Output the [x, y] coordinate of the center of the cell containing the given text.  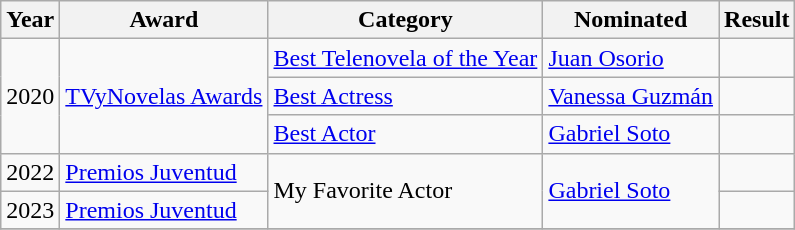
2022 [30, 172]
2020 [30, 96]
2023 [30, 210]
Best Telenovela of the Year [406, 58]
Vanessa Guzmán [631, 96]
My Favorite Actor [406, 191]
Juan Osorio [631, 58]
Award [164, 20]
Result [757, 20]
Year [30, 20]
Best Actress [406, 96]
Best Actor [406, 134]
Category [406, 20]
TVyNovelas Awards [164, 96]
Nominated [631, 20]
